Extract the (x, y) coordinate from the center of the cell holding the provided text.  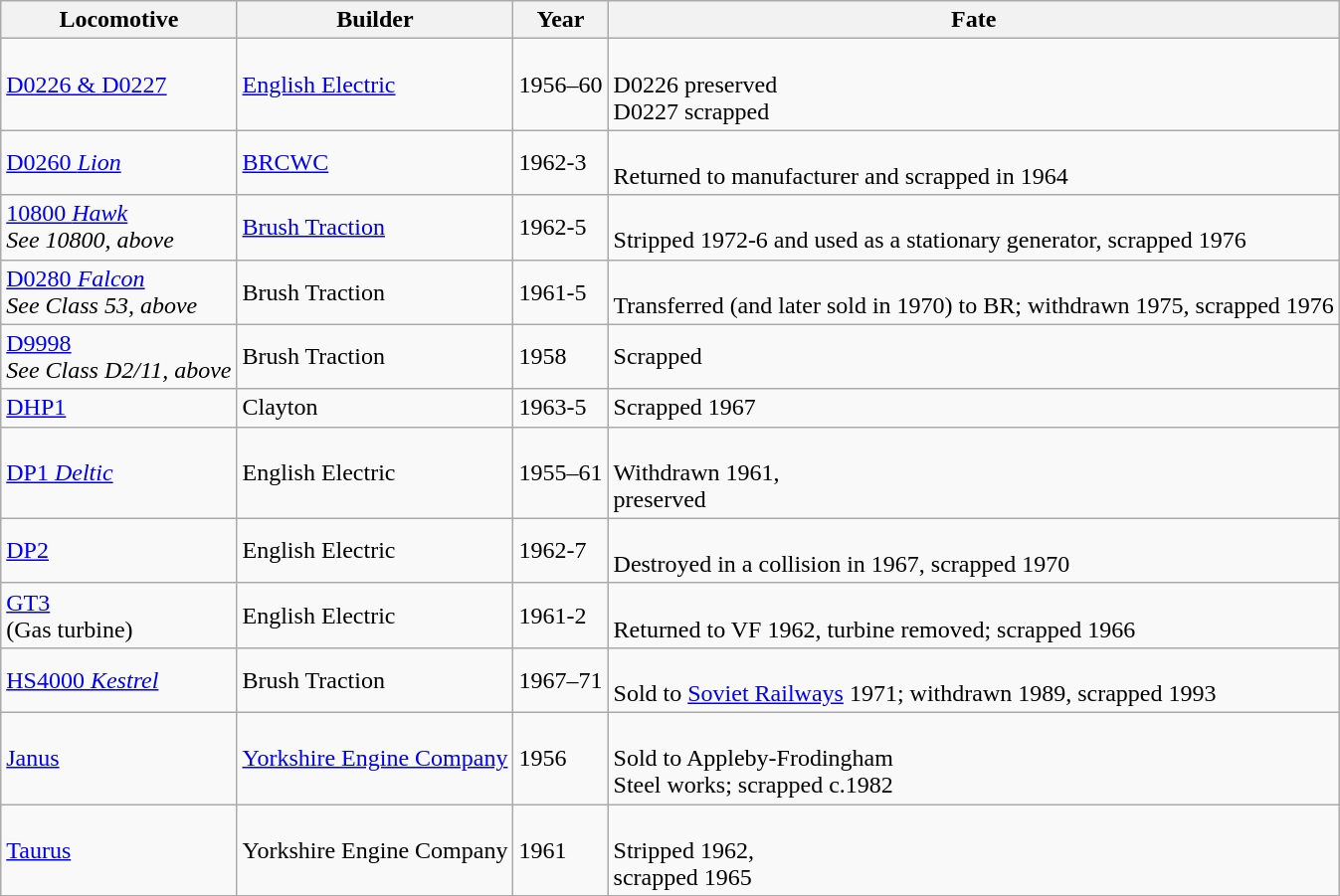
GT3(Gas turbine) (119, 615)
Scrapped 1967 (973, 408)
1958 (561, 356)
Withdrawn 1961,preserved (973, 472)
Stripped 1962,scrapped 1965 (973, 849)
D0226 preservedD0227 scrapped (973, 85)
Sold to Soviet Railways 1971; withdrawn 1989, scrapped 1993 (973, 680)
Returned to manufacturer and scrapped in 1964 (973, 163)
D9998See Class D2/11, above (119, 356)
DP2 (119, 551)
HS4000 Kestrel (119, 680)
Clayton (375, 408)
Returned to VF 1962, turbine removed; scrapped 1966 (973, 615)
Destroyed in a collision in 1967, scrapped 1970 (973, 551)
1961 (561, 849)
1956–60 (561, 85)
1962-3 (561, 163)
10800 HawkSee 10800, above (119, 227)
D0260 Lion (119, 163)
1962-7 (561, 551)
1955–61 (561, 472)
Janus (119, 758)
Builder (375, 20)
Scrapped (973, 356)
D0226 & D0227 (119, 85)
DP1 Deltic (119, 472)
Locomotive (119, 20)
1963-5 (561, 408)
1961-2 (561, 615)
Stripped 1972-6 and used as a stationary generator, scrapped 1976 (973, 227)
Year (561, 20)
Taurus (119, 849)
Transferred (and later sold in 1970) to BR; withdrawn 1975, scrapped 1976 (973, 292)
1961-5 (561, 292)
Sold to Appleby-FrodinghamSteel works; scrapped c.1982 (973, 758)
1956 (561, 758)
DHP1 (119, 408)
BRCWC (375, 163)
Fate (973, 20)
D0280 FalconSee Class 53, above (119, 292)
1967–71 (561, 680)
1962-5 (561, 227)
